Find where the given text appears and provide that cell's center as (x, y) coordinate. 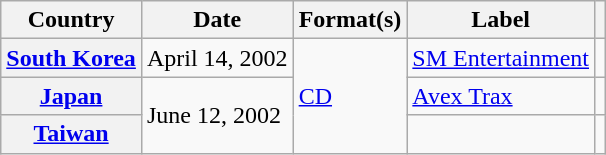
Taiwan (72, 134)
April 14, 2002 (217, 58)
Country (72, 20)
June 12, 2002 (217, 115)
Label (501, 20)
Date (217, 20)
Format(s) (350, 20)
Japan (72, 96)
CD (350, 96)
Avex Trax (501, 96)
South Korea (72, 58)
SM Entertainment (501, 58)
